Return the (X, Y) coordinate for the center point of the cell that contains the specified text.  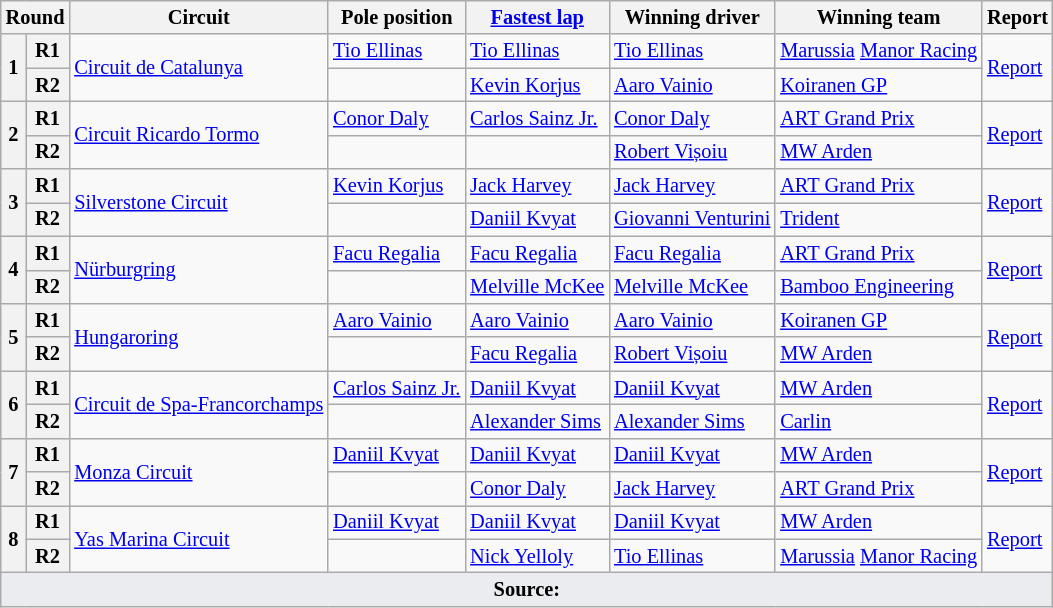
Winning driver (692, 17)
Giovanni Venturini (692, 219)
Circuit de Catalunya (198, 68)
Circuit (198, 17)
Circuit de Spa-Francorchamps (198, 404)
Yas Marina Circuit (198, 538)
6 (14, 404)
5 (14, 336)
Bamboo Engineering (878, 287)
Trident (878, 219)
Nürburgring (198, 270)
1 (14, 68)
Hungaroring (198, 336)
Fastest lap (537, 17)
4 (14, 270)
Circuit Ricardo Tormo (198, 134)
Round (36, 17)
Silverstone Circuit (198, 202)
3 (14, 202)
Carlin (878, 421)
Nick Yelloly (537, 556)
Monza Circuit (198, 472)
7 (14, 472)
Source: (527, 589)
8 (14, 538)
Pole position (396, 17)
2 (14, 134)
Winning team (878, 17)
